Determine the [X, Y] coordinate at the center of the cell enclosing the given text.  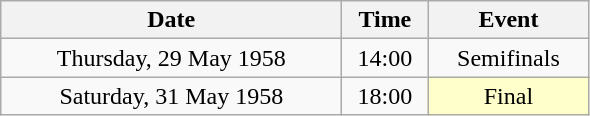
Event [508, 20]
Saturday, 31 May 1958 [172, 96]
Semifinals [508, 58]
Date [172, 20]
14:00 [385, 58]
Final [508, 96]
18:00 [385, 96]
Thursday, 29 May 1958 [172, 58]
Time [385, 20]
